Extract the [X, Y] coordinate from the center of the cell holding the provided text.  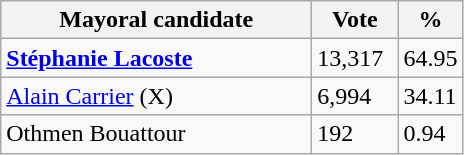
34.11 [430, 96]
Alain Carrier (X) [156, 96]
0.94 [430, 134]
% [430, 20]
13,317 [355, 58]
Othmen Bouattour [156, 134]
Mayoral candidate [156, 20]
Vote [355, 20]
64.95 [430, 58]
6,994 [355, 96]
Stéphanie Lacoste [156, 58]
192 [355, 134]
